Identify which cell holds the provided text, then report its (X, Y) central coordinate. 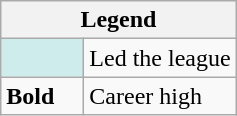
Career high (160, 96)
Bold (42, 96)
Legend (118, 20)
Led the league (160, 58)
